Output the (x, y) coordinate of the center of the cell containing the given text.  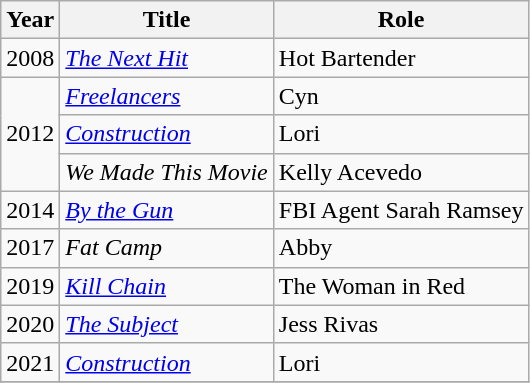
2014 (30, 210)
2017 (30, 248)
The Next Hit (166, 58)
By the Gun (166, 210)
The Woman in Red (401, 286)
We Made This Movie (166, 172)
Hot Bartender (401, 58)
2021 (30, 362)
Kelly Acevedo (401, 172)
2019 (30, 286)
FBI Agent Sarah Ramsey (401, 210)
Role (401, 20)
Freelancers (166, 96)
Fat Camp (166, 248)
2008 (30, 58)
Title (166, 20)
Year (30, 20)
2020 (30, 324)
Kill Chain (166, 286)
2012 (30, 134)
Abby (401, 248)
Jess Rivas (401, 324)
The Subject (166, 324)
Cyn (401, 96)
